Return (x, y) of the center of cell containing provided text 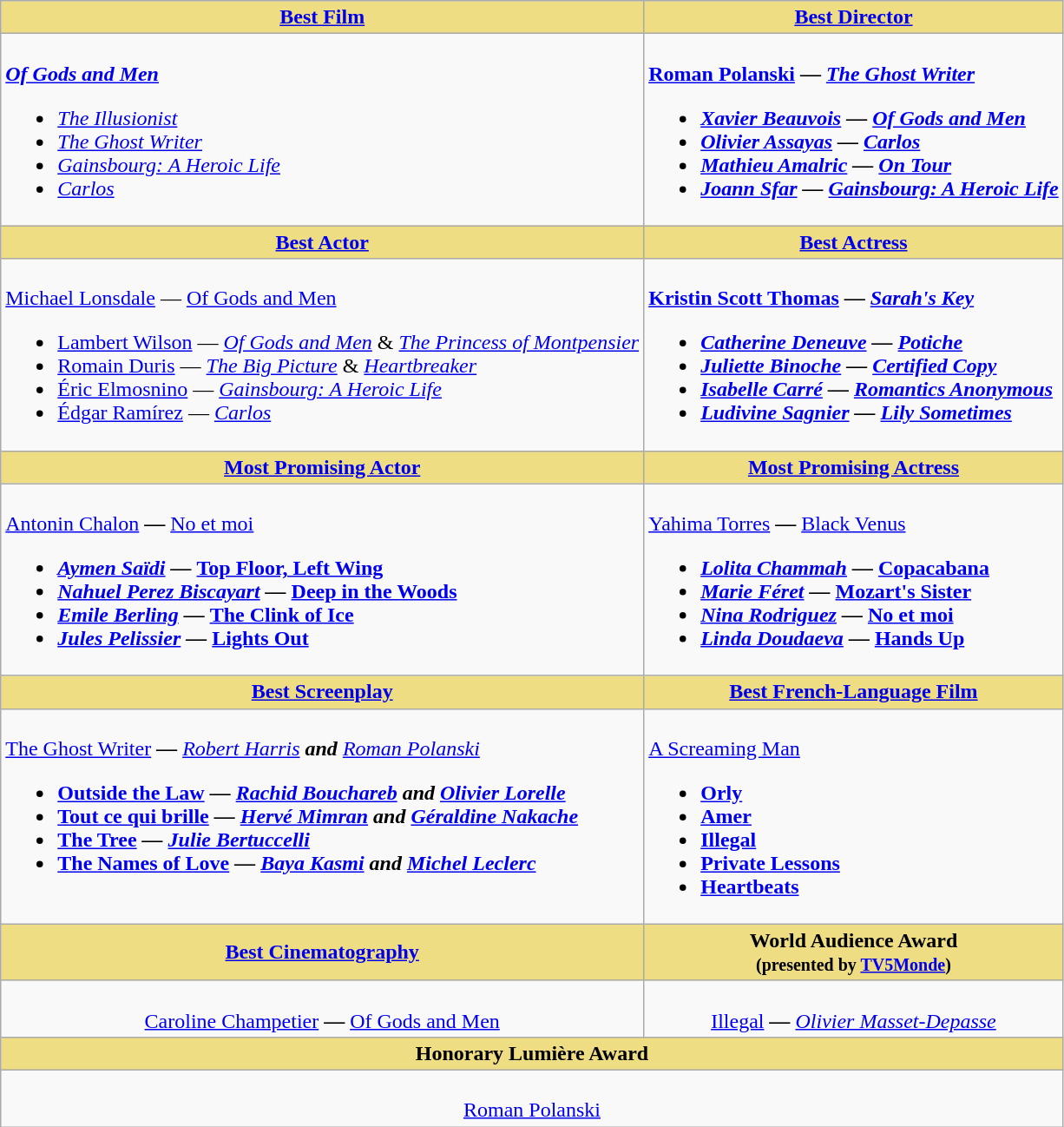
Most Promising Actor (323, 467)
Best Screenplay (323, 692)
A Screaming ManOrlyAmerIllegalPrivate LessonsHeartbeats (854, 816)
Best Director (854, 17)
Illegal — Olivier Masset-Depasse (854, 1009)
Best Actor (323, 242)
Of Gods and MenThe IllusionistThe Ghost WriterGainsbourg: A Heroic LifeCarlos (323, 130)
Most Promising Actress (854, 467)
World Audience Award(presented by TV5Monde) (854, 952)
Honorary Lumière Award (532, 1053)
Best French-Language Film (854, 692)
Best Cinematography (323, 952)
Best Actress (854, 242)
Yahima Torres — Black VenusLolita Chammah — CopacabanaMarie Féret — Mozart's SisterNina Rodriguez — No et moiLinda Doudaeva — Hands Up (854, 580)
Roman Polanski (532, 1097)
Best Film (323, 17)
Caroline Champetier — Of Gods and Men (323, 1009)
